Locate the cell with the specified text and output its [X, Y] center coordinate. 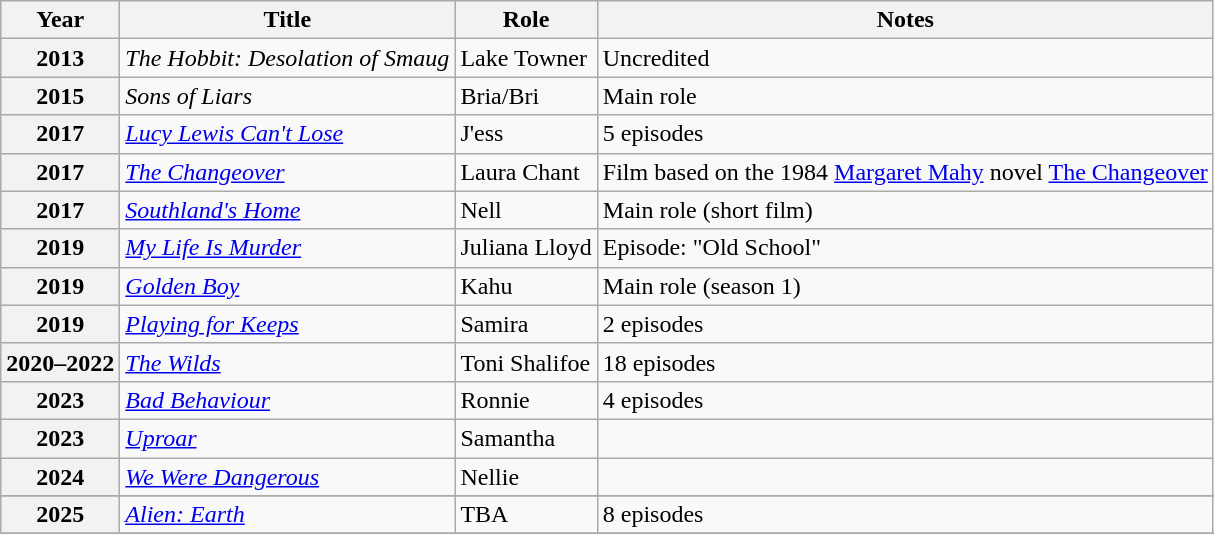
Nellie [526, 477]
2 episodes [905, 324]
Juliana Lloyd [526, 248]
Film based on the 1984 Margaret Mahy novel The Changeover [905, 172]
Notes [905, 20]
Title [288, 20]
Toni Shalifoe [526, 362]
We Were Dangerous [288, 477]
Sons of Liars [288, 96]
Main role (short film) [905, 210]
Southland's Home [288, 210]
5 episodes [905, 134]
Samira [526, 324]
The Changeover [288, 172]
J'ess [526, 134]
Bria/Bri [526, 96]
Golden Boy [288, 286]
The Hobbit: Desolation of Smaug [288, 58]
Uproar [288, 438]
2025 [60, 515]
Alien: Earth [288, 515]
Uncredited [905, 58]
Year [60, 20]
Laura Chant [526, 172]
Main role [905, 96]
The Wilds [288, 362]
TBA [526, 515]
Kahu [526, 286]
Lake Towner [526, 58]
Bad Behaviour [288, 400]
8 episodes [905, 515]
2020–2022 [60, 362]
Role [526, 20]
2024 [60, 477]
My Life Is Murder [288, 248]
2015 [60, 96]
Nell [526, 210]
Main role (season 1) [905, 286]
18 episodes [905, 362]
Lucy Lewis Can't Lose [288, 134]
Playing for Keeps [288, 324]
Samantha [526, 438]
Episode: "Old School" [905, 248]
Ronnie [526, 400]
2013 [60, 58]
4 episodes [905, 400]
